Locate the cell with the specified text and output its [x, y] center coordinate. 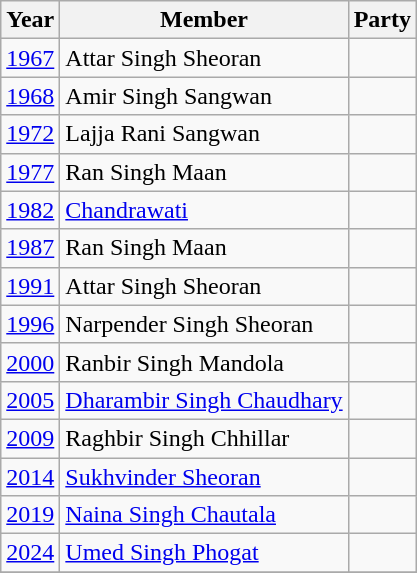
1972 [30, 134]
Ranbir Singh Mandola [204, 362]
Narpender Singh Sheoran [204, 324]
Umed Singh Phogat [204, 553]
Naina Singh Chautala [204, 515]
2005 [30, 400]
Party [382, 20]
Member [204, 20]
Chandrawati [204, 210]
2019 [30, 515]
1977 [30, 172]
Year [30, 20]
2024 [30, 553]
1982 [30, 210]
Dharambir Singh Chaudhary [204, 400]
Lajja Rani Sangwan [204, 134]
2000 [30, 362]
1968 [30, 96]
1991 [30, 286]
Raghbir Singh Chhillar [204, 438]
1987 [30, 248]
2014 [30, 477]
Amir Singh Sangwan [204, 96]
1967 [30, 58]
2009 [30, 438]
Sukhvinder Sheoran [204, 477]
1996 [30, 324]
